Search for the cell housing the specified text and yield its (x, y) center coordinate. 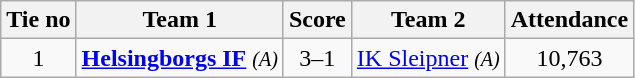
10,763 (569, 58)
Team 2 (428, 20)
Attendance (569, 20)
1 (38, 58)
3–1 (317, 58)
Team 1 (180, 20)
Score (317, 20)
IK Sleipner (A) (428, 58)
Tie no (38, 20)
Helsingborgs IF (A) (180, 58)
